Provide the [X, Y] coordinate of the cell's center where the given text is located.  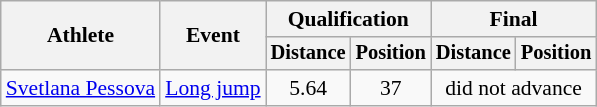
did not advance [514, 88]
Qualification [348, 19]
Event [212, 36]
Final [514, 19]
5.64 [308, 88]
37 [391, 88]
Long jump [212, 88]
Athlete [80, 36]
Svetlana Pessova [80, 88]
